Search for the cell housing the specified text and yield its (x, y) center coordinate. 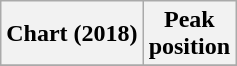
Chart (2018) (72, 34)
Peak position (189, 34)
